Extract the [x, y] coordinate from the center of the cell holding the provided text.  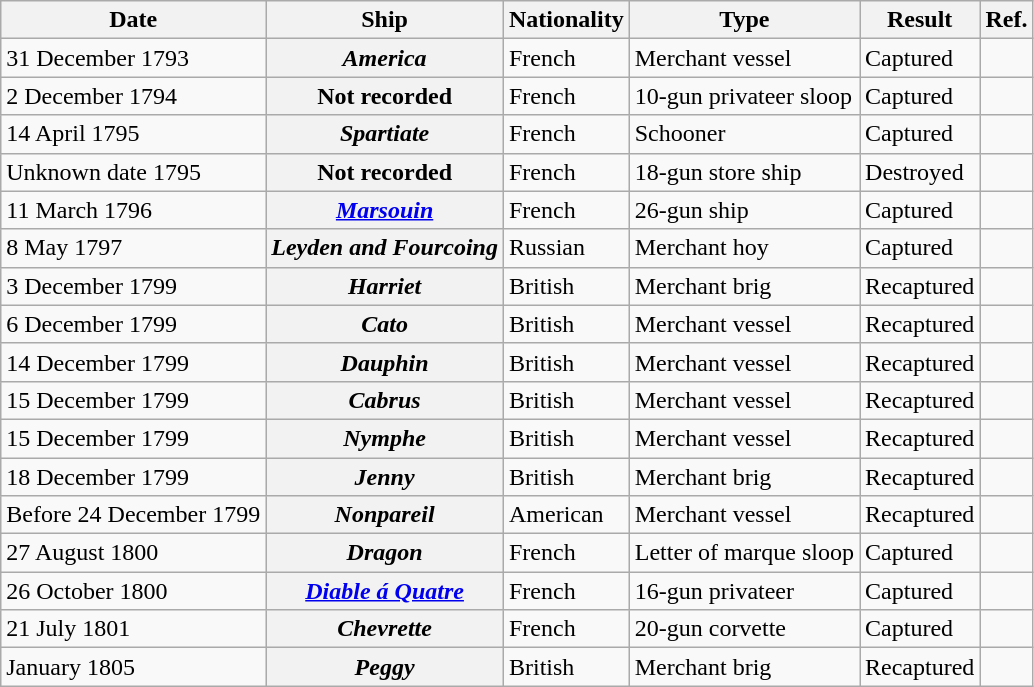
Russian [566, 248]
Nationality [566, 20]
Dragon [385, 553]
6 December 1799 [134, 324]
Cato [385, 324]
Dauphin [385, 362]
Ship [385, 20]
Diable á Quatre [385, 591]
Ref. [1006, 20]
Letter of marque sloop [744, 553]
Spartiate [385, 134]
Date [134, 20]
31 December 1793 [134, 58]
Merchant hoy [744, 248]
18 December 1799 [134, 477]
18-gun store ship [744, 172]
16-gun privateer [744, 591]
Harriet [385, 286]
10-gun privateer sloop [744, 96]
2 December 1794 [134, 96]
3 December 1799 [134, 286]
Jenny [385, 477]
American [566, 515]
Type [744, 20]
8 May 1797 [134, 248]
Chevrette [385, 629]
27 August 1800 [134, 553]
Nonpareil [385, 515]
14 December 1799 [134, 362]
January 1805 [134, 667]
Cabrus [385, 400]
Schooner [744, 134]
Before 24 December 1799 [134, 515]
26-gun ship [744, 210]
21 July 1801 [134, 629]
20-gun corvette [744, 629]
11 March 1796 [134, 210]
Result [920, 20]
Destroyed [920, 172]
Marsouin [385, 210]
Peggy [385, 667]
Nymphe [385, 438]
Leyden and Fourcoing [385, 248]
Unknown date 1795 [134, 172]
14 April 1795 [134, 134]
26 October 1800 [134, 591]
America [385, 58]
